Locate the cell with the specified text and output its (X, Y) center coordinate. 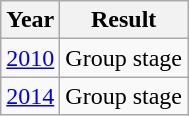
2014 (30, 96)
Year (30, 20)
Result (124, 20)
2010 (30, 58)
